Detect which cell encompasses the target text, then output its [x, y] center coordinate. 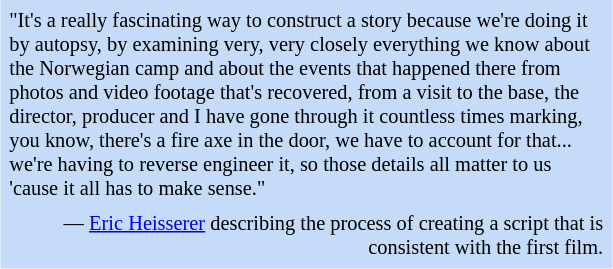
— Eric Heisserer describing the process of creating a script that is consistent with the first film. [306, 236]
